Locate the cell with the specified text and output its (X, Y) center coordinate. 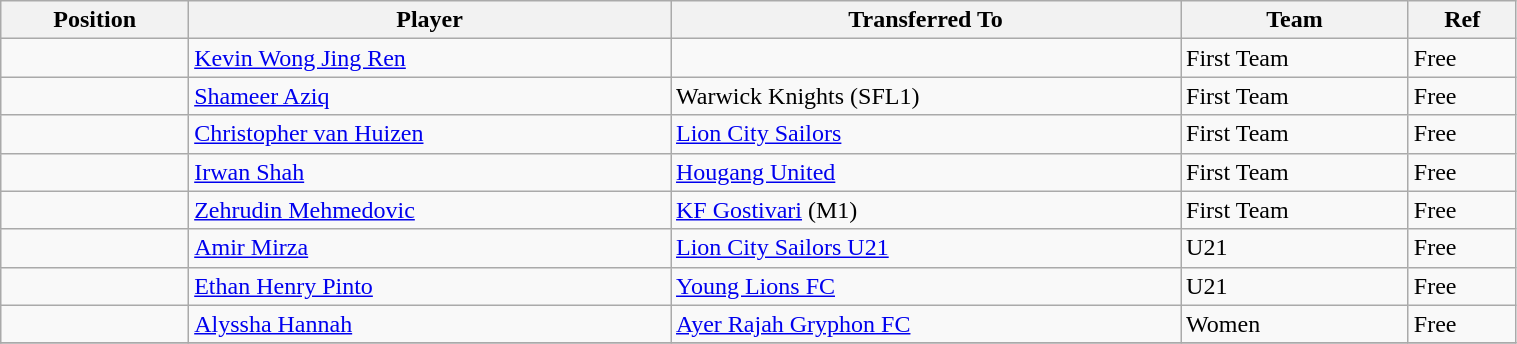
Irwan Shah (430, 172)
KF Gostivari (M1) (925, 210)
Ref (1462, 20)
Lion City Sailors (925, 134)
Amir Mirza (430, 248)
Christopher van Huizen (430, 134)
Player (430, 20)
Women (1295, 324)
Team (1295, 20)
Position (95, 20)
Ayer Rajah Gryphon FC (925, 324)
Lion City Sailors U21 (925, 248)
Zehrudin Mehmedovic (430, 210)
Transferred To (925, 20)
Shameer Aziq (430, 96)
Hougang United (925, 172)
Young Lions FC (925, 286)
Kevin Wong Jing Ren (430, 58)
Warwick Knights (SFL1) (925, 96)
Alyssha Hannah (430, 324)
Ethan Henry Pinto (430, 286)
